Identify which cell holds the provided text, then report its (X, Y) central coordinate. 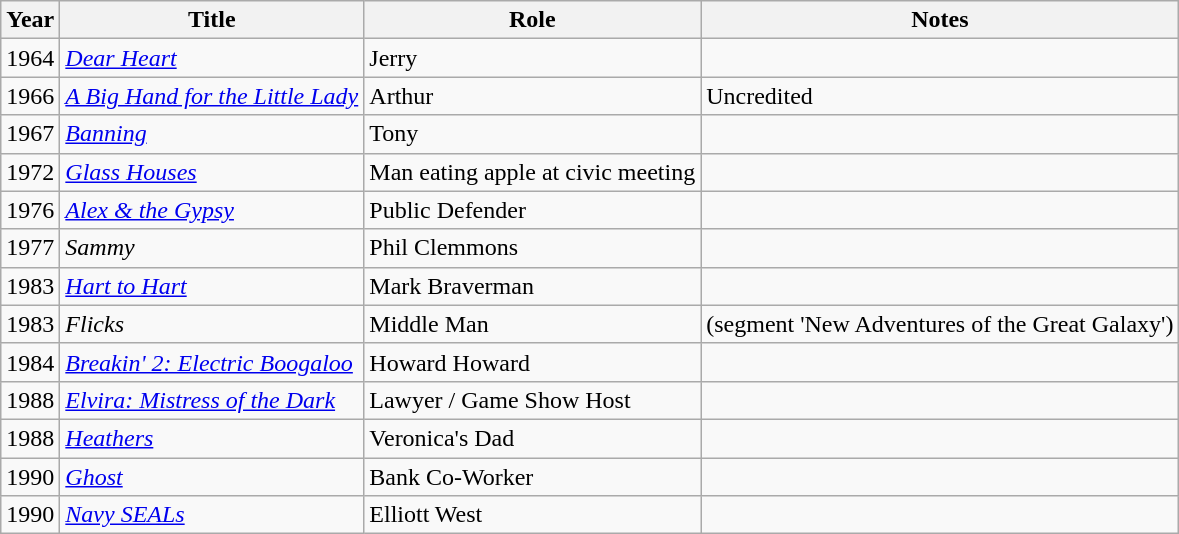
1967 (30, 134)
1972 (30, 172)
Breakin' 2: Electric Boogaloo (212, 362)
Elvira: Mistress of the Dark (212, 400)
Elliott West (532, 515)
(segment 'New Adventures of the Great Galaxy') (940, 324)
Veronica's Dad (532, 438)
Arthur (532, 96)
Howard Howard (532, 362)
Flicks (212, 324)
Mark Braverman (532, 286)
Lawyer / Game Show Host (532, 400)
Tony (532, 134)
Jerry (532, 58)
Glass Houses (212, 172)
Public Defender (532, 210)
1977 (30, 248)
Sammy (212, 248)
Hart to Hart (212, 286)
1984 (30, 362)
Dear Heart (212, 58)
Bank Co-Worker (532, 477)
Man eating apple at civic meeting (532, 172)
Banning (212, 134)
Title (212, 20)
Middle Man (532, 324)
Heathers (212, 438)
Year (30, 20)
Uncredited (940, 96)
1966 (30, 96)
Phil Clemmons (532, 248)
Role (532, 20)
A Big Hand for the Little Lady (212, 96)
1976 (30, 210)
Alex & the Gypsy (212, 210)
Ghost (212, 477)
Navy SEALs (212, 515)
1964 (30, 58)
Notes (940, 20)
